Extract the (x, y) coordinate from the center of the cell holding the provided text.  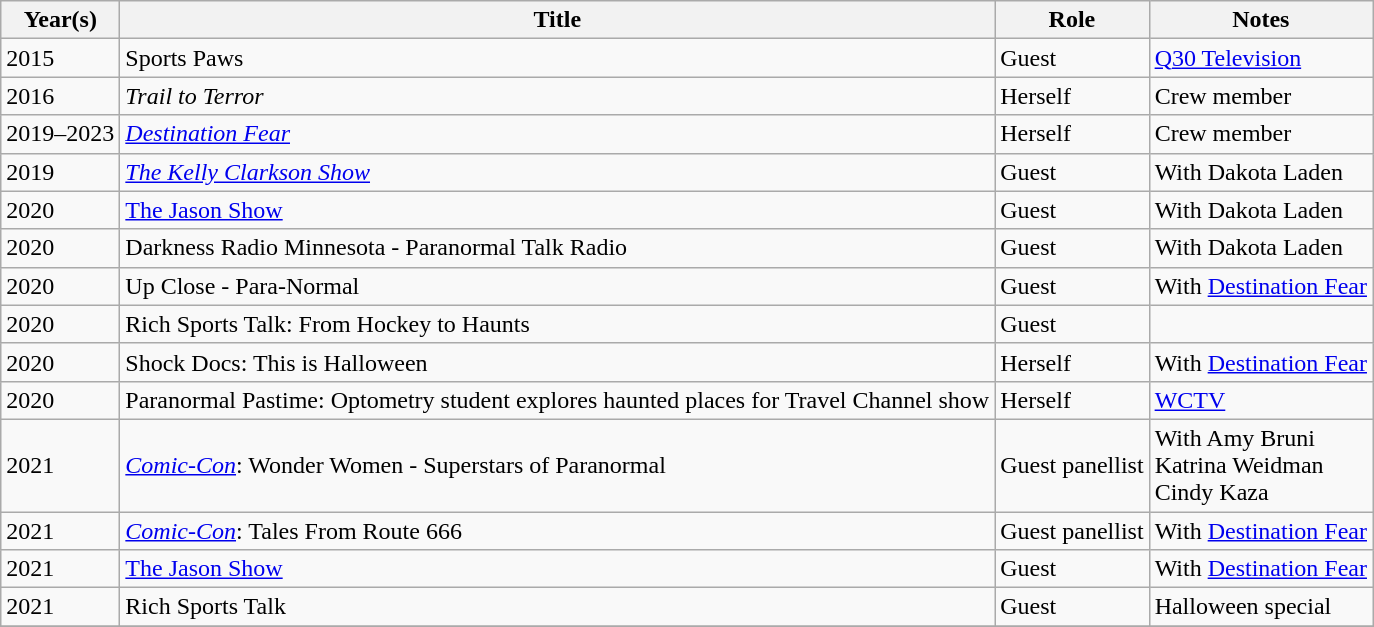
Comic-Con: Wonder Women - Superstars of Paranormal (558, 465)
Role (1072, 20)
Rich Sports Talk: From Hockey to Haunts (558, 324)
Trail to Terror (558, 96)
WCTV (1260, 400)
With Amy BruniKatrina Weidman Cindy Kaza (1260, 465)
Paranormal Pastime: Optometry student explores haunted places for Travel Channel show (558, 400)
Destination Fear (558, 134)
2019–2023 (60, 134)
Shock Docs: This is Halloween (558, 362)
Year(s) (60, 20)
2019 (60, 172)
Comic-Con: Tales From Route 666 (558, 531)
2015 (60, 58)
Halloween special (1260, 607)
2016 (60, 96)
Sports Paws (558, 58)
Title (558, 20)
The Kelly Clarkson Show (558, 172)
Notes (1260, 20)
Rich Sports Talk (558, 607)
Q30 Television (1260, 58)
Darkness Radio Minnesota - Paranormal Talk Radio (558, 248)
Up Close - Para-Normal (558, 286)
